Search for the cell housing the specified text and yield its (x, y) center coordinate. 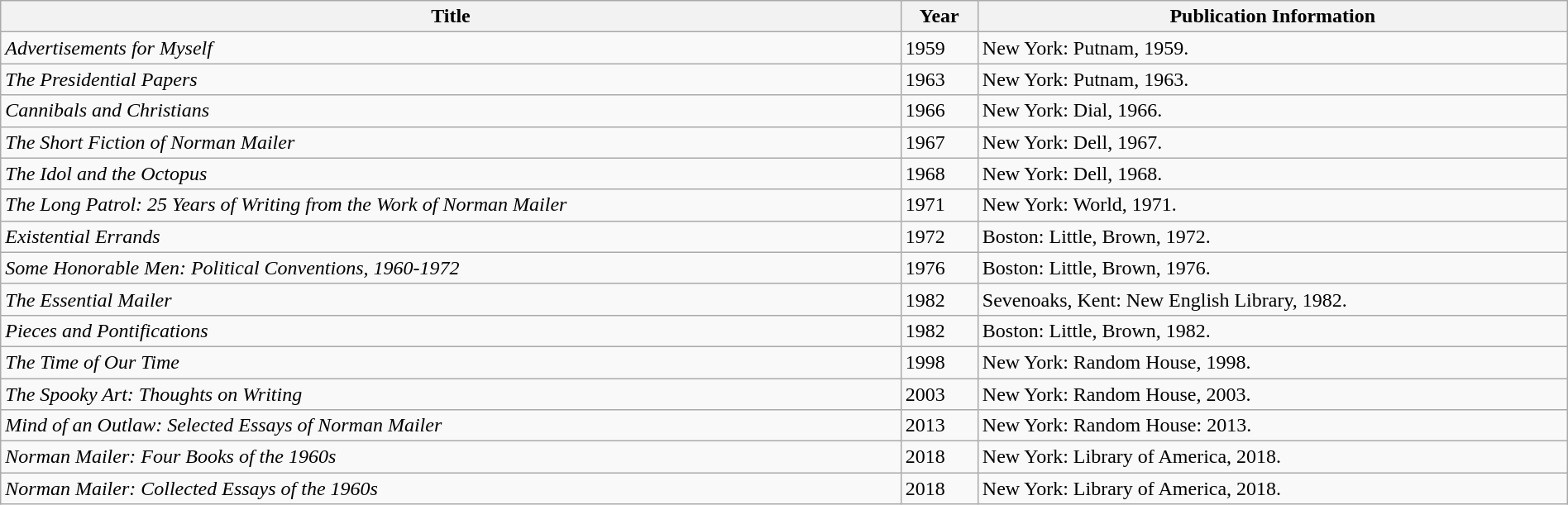
Norman Mailer: Collected Essays of the 1960s (451, 488)
Year (939, 17)
1972 (939, 236)
Some Honorable Men: Political Conventions, 1960-1972 (451, 268)
1959 (939, 48)
Existential Errands (451, 236)
1976 (939, 268)
The Idol and the Octopus (451, 174)
New York: Random House, 2003. (1272, 394)
1967 (939, 142)
1998 (939, 362)
The Time of Our Time (451, 362)
New York: Random House: 2013. (1272, 426)
Sevenoaks, Kent: New English Library, 1982. (1272, 299)
Title (451, 17)
The Short Fiction of Norman Mailer (451, 142)
New York: Putnam, 1963. (1272, 79)
1963 (939, 79)
Boston: Little, Brown, 1972. (1272, 236)
Boston: Little, Brown, 1976. (1272, 268)
The Presidential Papers (451, 79)
The Spooky Art: Thoughts on Writing (451, 394)
New York: Dell, 1967. (1272, 142)
The Essential Mailer (451, 299)
New York: World, 1971. (1272, 205)
Pieces and Pontifications (451, 331)
Mind of an Outlaw: Selected Essays of Norman Mailer (451, 426)
New York: Random House, 1998. (1272, 362)
The Long Patrol: 25 Years of Writing from the Work of Norman Mailer (451, 205)
Publication Information (1272, 17)
New York: Dial, 1966. (1272, 111)
1968 (939, 174)
New York: Dell, 1968. (1272, 174)
2013 (939, 426)
2003 (939, 394)
Boston: Little, Brown, 1982. (1272, 331)
New York: Putnam, 1959. (1272, 48)
Advertisements for Myself (451, 48)
Cannibals and Christians (451, 111)
1971 (939, 205)
1966 (939, 111)
Norman Mailer: Four Books of the 1960s (451, 457)
